Return the (X, Y) coordinate for the center point of the cell that contains the specified text.  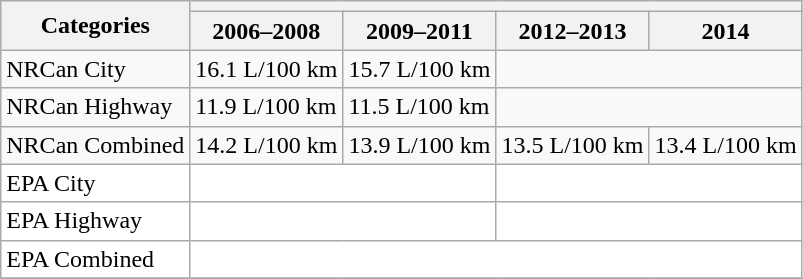
16.1 L/100 km (266, 69)
NRCan Combined (96, 145)
2006–2008 (266, 31)
13.4 L/100 km (726, 145)
11.9 L/100 km (266, 107)
11.5 L/100 km (420, 107)
14.2 L/100 km (266, 145)
EPA Combined (96, 259)
2014 (726, 31)
NRCan Highway (96, 107)
Categories (96, 26)
2012–2013 (572, 31)
EPA Highway (96, 221)
2009–2011 (420, 31)
NRCan City (96, 69)
15.7 L/100 km (420, 69)
13.5 L/100 km (572, 145)
13.9 L/100 km (420, 145)
EPA City (96, 183)
